Extract the [x, y] coordinate from the center of the cell holding the provided text.  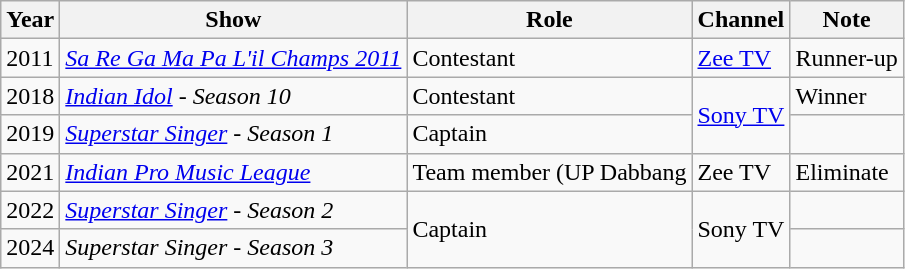
2019 [30, 134]
Role [550, 20]
2024 [30, 248]
2011 [30, 58]
2022 [30, 210]
Show [234, 20]
Superstar Singer - Season 3 [234, 248]
Sa Re Ga Ma Pa L'il Champs 2011 [234, 58]
Eliminate [846, 172]
Superstar Singer - Season 2 [234, 210]
Channel [741, 20]
2021 [30, 172]
Indian Pro Music League [234, 172]
2018 [30, 96]
Indian Idol - Season 10 [234, 96]
Year [30, 20]
Team member (UP Dabbang [550, 172]
Runner-up [846, 58]
Superstar Singer - Season 1 [234, 134]
Note [846, 20]
Winner [846, 96]
